Return the [x, y] coordinate for the center point of the cell that contains the specified text.  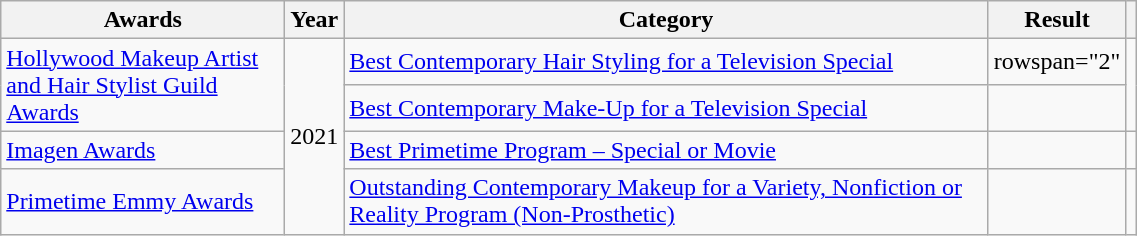
Year [314, 20]
Hollywood Makeup Artist and Hair Stylist Guild Awards [143, 85]
Imagen Awards [143, 150]
Outstanding Contemporary Makeup for a Variety, Nonfiction or Reality Program (Non-Prosthetic) [666, 202]
Category [666, 20]
rowspan="2" [1057, 62]
Best Primetime Program – Special or Movie [666, 150]
2021 [314, 136]
Best Contemporary Make-Up for a Television Special [666, 108]
Primetime Emmy Awards [143, 202]
Best Contemporary Hair Styling for a Television Special [666, 62]
Awards [143, 20]
Result [1057, 20]
